Extract the (X, Y) coordinate from the center of the cell holding the provided text.  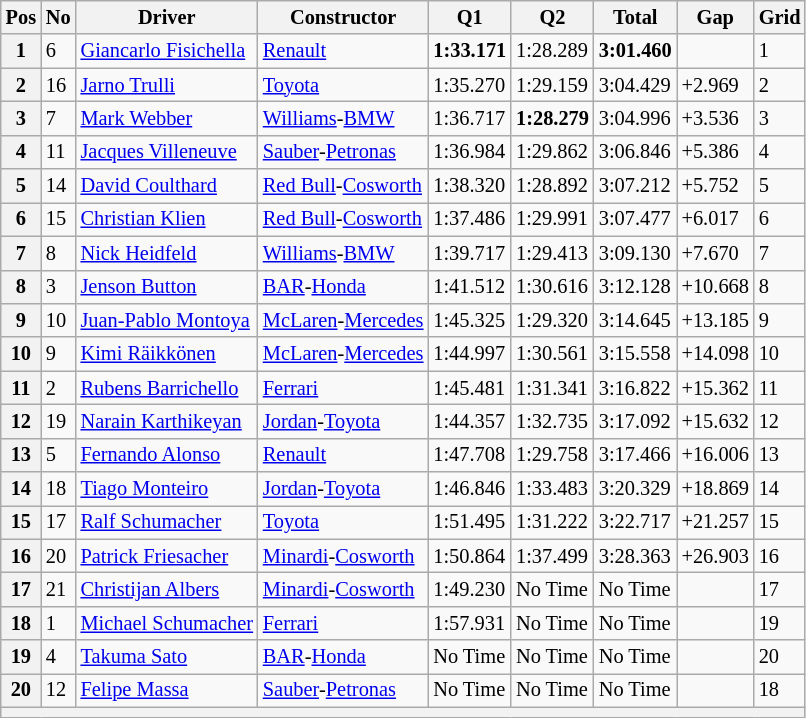
1:30.561 (552, 354)
1:36.717 (470, 118)
1:45.325 (470, 320)
1:35.270 (470, 85)
3:16.822 (636, 388)
1:39.717 (470, 253)
1:44.357 (470, 421)
1:57.931 (470, 623)
1:36.984 (470, 152)
Mark Webber (167, 118)
3:09.130 (636, 253)
Giancarlo Fisichella (167, 51)
21 (58, 589)
Q1 (470, 17)
1:31.341 (552, 388)
Patrick Friesacher (167, 556)
Driver (167, 17)
+26.903 (716, 556)
Gap (716, 17)
+5.752 (716, 186)
Felipe Massa (167, 690)
1:28.892 (552, 186)
Constructor (343, 17)
+16.006 (716, 455)
Jarno Trulli (167, 85)
1:31.222 (552, 522)
3:14.645 (636, 320)
3:28.363 (636, 556)
+3.536 (716, 118)
3:22.717 (636, 522)
Ralf Schumacher (167, 522)
1:29.862 (552, 152)
3:12.128 (636, 287)
1:47.708 (470, 455)
+10.668 (716, 287)
3:15.558 (636, 354)
Pos (21, 17)
1:29.413 (552, 253)
1:45.481 (470, 388)
3:07.212 (636, 186)
Kimi Räikkönen (167, 354)
+5.386 (716, 152)
1:29.159 (552, 85)
Christijan Albers (167, 589)
1:29.320 (552, 320)
Jenson Button (167, 287)
3:17.466 (636, 455)
1:44.997 (470, 354)
Narain Karthikeyan (167, 421)
Nick Heidfeld (167, 253)
Q2 (552, 17)
3:17.092 (636, 421)
1:51.495 (470, 522)
Jacques Villeneuve (167, 152)
+6.017 (716, 219)
1:32.735 (552, 421)
David Coulthard (167, 186)
Fernando Alonso (167, 455)
+18.869 (716, 489)
+14.098 (716, 354)
Takuma Sato (167, 657)
1:33.171 (470, 51)
3:06.846 (636, 152)
1:28.289 (552, 51)
Total (636, 17)
+15.632 (716, 421)
3:07.477 (636, 219)
Grid (780, 17)
No (58, 17)
1:29.991 (552, 219)
1:49.230 (470, 589)
1:33.483 (552, 489)
Rubens Barrichello (167, 388)
3:20.329 (636, 489)
1:38.320 (470, 186)
Michael Schumacher (167, 623)
1:29.758 (552, 455)
Tiago Monteiro (167, 489)
3:01.460 (636, 51)
+21.257 (716, 522)
1:37.486 (470, 219)
3:04.996 (636, 118)
Christian Klien (167, 219)
+13.185 (716, 320)
1:28.279 (552, 118)
1:46.846 (470, 489)
+7.670 (716, 253)
+2.969 (716, 85)
1:50.864 (470, 556)
3:04.429 (636, 85)
1:37.499 (552, 556)
+15.362 (716, 388)
Juan-Pablo Montoya (167, 320)
1:41.512 (470, 287)
1:30.616 (552, 287)
